From the cell containing the given text, extract its center point as (X, Y) coordinate. 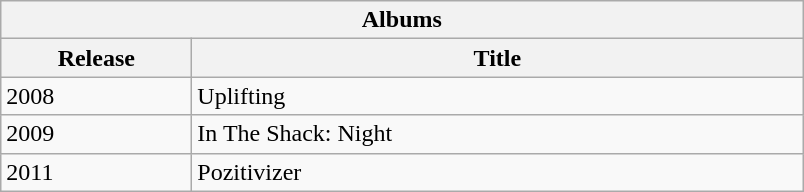
Title (498, 58)
2011 (96, 172)
In The Shack: Night (498, 134)
Albums (402, 20)
2008 (96, 96)
Uplifting (498, 96)
Release (96, 58)
2009 (96, 134)
Pozitivizer (498, 172)
